Extract the [x, y] coordinate from the center of the cell holding the provided text.  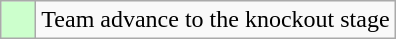
Team advance to the knockout stage [216, 20]
